Detect which cell encompasses the target text, then output its [x, y] center coordinate. 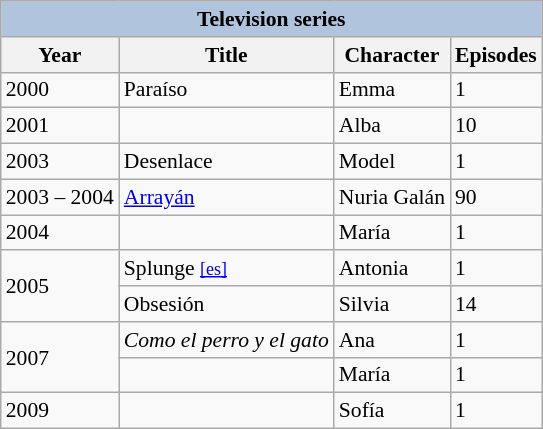
Splunge [es] [226, 269]
Character [392, 55]
Television series [272, 19]
Model [392, 162]
Alba [392, 126]
2007 [60, 358]
Antonia [392, 269]
2003 – 2004 [60, 197]
Title [226, 55]
Nuria Galán [392, 197]
Sofía [392, 411]
Silvia [392, 304]
2005 [60, 286]
10 [496, 126]
Year [60, 55]
2004 [60, 233]
Emma [392, 90]
2003 [60, 162]
2000 [60, 90]
Paraíso [226, 90]
Arrayán [226, 197]
Obsesión [226, 304]
Ana [392, 340]
Desenlace [226, 162]
14 [496, 304]
2009 [60, 411]
2001 [60, 126]
Como el perro y el gato [226, 340]
90 [496, 197]
Episodes [496, 55]
